Extract the [x, y] coordinate from the center of the cell holding the provided text.  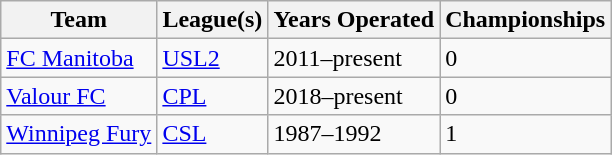
2011–present [354, 58]
Years Operated [354, 20]
1987–1992 [354, 134]
Winnipeg Fury [79, 134]
Valour FC [79, 96]
2018–present [354, 96]
CSL [212, 134]
1 [526, 134]
CPL [212, 96]
Championships [526, 20]
FC Manitoba [79, 58]
League(s) [212, 20]
Team [79, 20]
USL2 [212, 58]
